Capture the cell that displays the provided text and extract its [x, y] central coordinate. 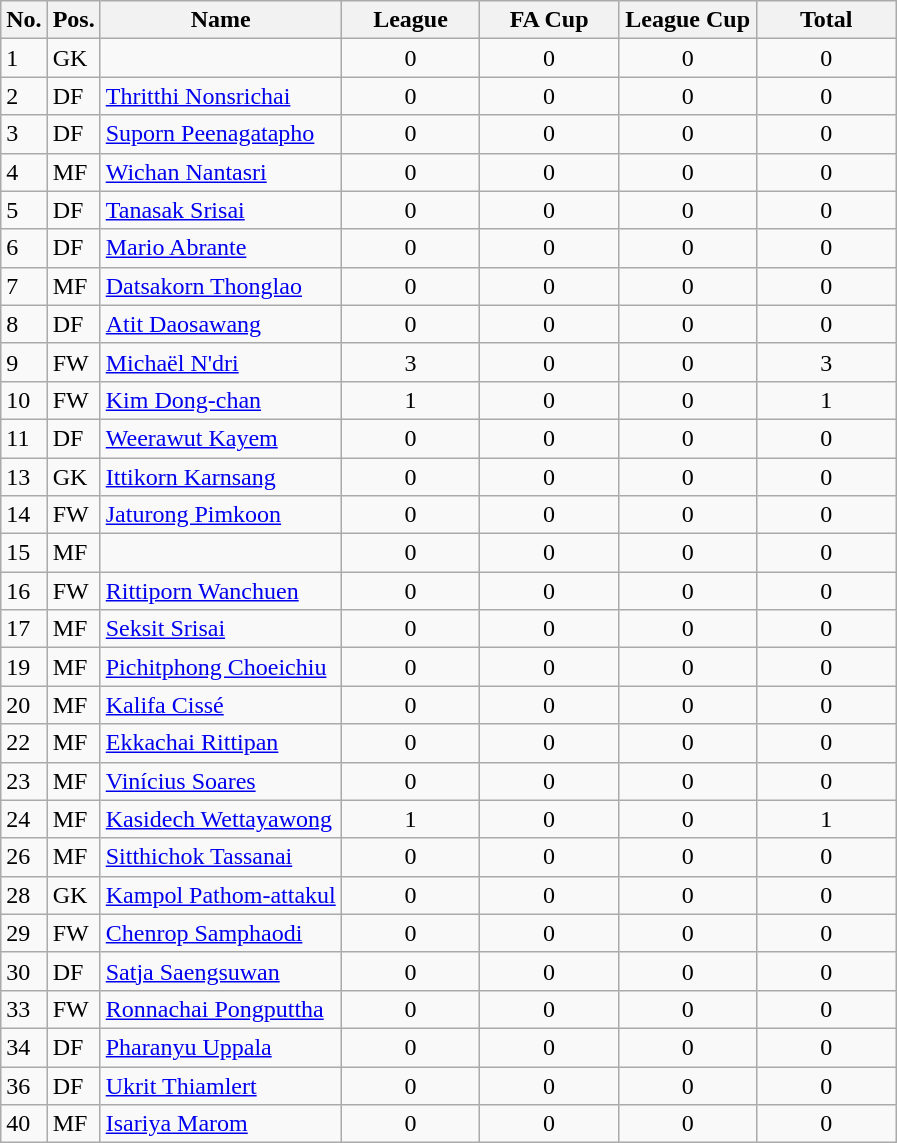
23 [24, 781]
Satja Saengsuwan [220, 971]
17 [24, 629]
11 [24, 438]
Michaël N'dri [220, 362]
League Cup [688, 20]
13 [24, 477]
Kasidech Wettayawong [220, 819]
Atit Daosawang [220, 324]
Thritthi Nonsrichai [220, 96]
Kalifa Cissé [220, 705]
40 [24, 1124]
Tanasak Srisai [220, 210]
14 [24, 515]
No. [24, 20]
Sitthichok Tassanai [220, 857]
Name [220, 20]
Jaturong Pimkoon [220, 515]
Suporn Peenagatapho [220, 134]
19 [24, 667]
Mario Abrante [220, 248]
20 [24, 705]
Rittiporn Wanchuen [220, 591]
Pharanyu Uppala [220, 1047]
Kampol Pathom-attakul [220, 895]
36 [24, 1085]
Pos. [74, 20]
Seksit Srisai [220, 629]
33 [24, 1009]
8 [24, 324]
Ekkachai Rittipan [220, 743]
29 [24, 933]
4 [24, 172]
26 [24, 857]
28 [24, 895]
Ronnachai Pongputtha [220, 1009]
15 [24, 553]
9 [24, 362]
Total [826, 20]
Ittikorn Karnsang [220, 477]
FA Cup [550, 20]
Chenrop Samphaodi [220, 933]
Isariya Marom [220, 1124]
League [410, 20]
30 [24, 971]
Datsakorn Thonglao [220, 286]
16 [24, 591]
10 [24, 400]
24 [24, 819]
Kim Dong-chan [220, 400]
6 [24, 248]
Weerawut Kayem [220, 438]
22 [24, 743]
2 [24, 96]
Pichitphong Choeichiu [220, 667]
34 [24, 1047]
Wichan Nantasri [220, 172]
7 [24, 286]
Vinícius Soares [220, 781]
Ukrit Thiamlert [220, 1085]
5 [24, 210]
